Scan for the cell matching the given text and deliver its [X, Y] coordinate at center. 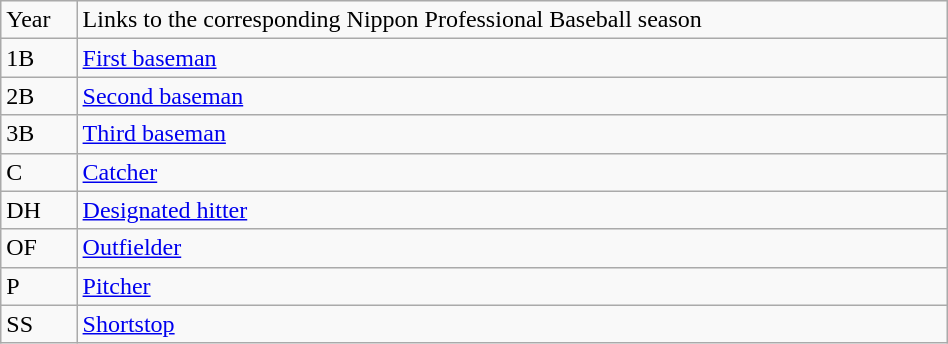
Catcher [512, 172]
Links to the corresponding Nippon Professional Baseball season [512, 20]
First baseman [512, 58]
3B [39, 134]
OF [39, 248]
SS [39, 324]
Designated hitter [512, 210]
P [39, 286]
C [39, 172]
Year [39, 20]
Second baseman [512, 96]
Pitcher [512, 286]
DH [39, 210]
Shortstop [512, 324]
Third baseman [512, 134]
Outfielder [512, 248]
2B [39, 96]
1B [39, 58]
